Detect which cell encompasses the target text, then output its (X, Y) center coordinate. 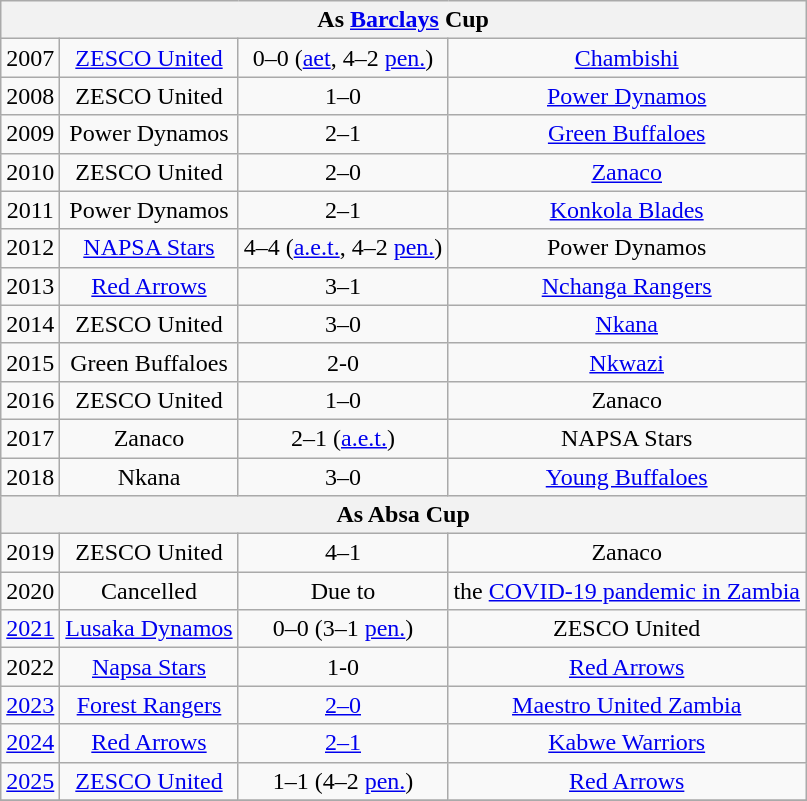
Due to (343, 591)
1-0 (343, 667)
2019 (30, 553)
4–4 (a.e.t., 4–2 pen.) (343, 248)
2020 (30, 591)
Lusaka Dynamos (149, 629)
1–1 (4–2 pen.) (343, 781)
2021 (30, 629)
4–1 (343, 553)
2018 (30, 477)
As Absa Cup (404, 515)
2–1 (a.e.t.) (343, 438)
2-0 (343, 362)
2010 (30, 172)
2011 (30, 210)
the COVID-19 pandemic in Zambia (627, 591)
0–0 (3–1 pen.) (343, 629)
Young Buffaloes (627, 477)
2008 (30, 96)
3–1 (343, 286)
2015 (30, 362)
Cancelled (149, 591)
Konkola Blades (627, 210)
2007 (30, 58)
2009 (30, 134)
2016 (30, 400)
2012 (30, 248)
0–0 (aet, 4–2 pen.) (343, 58)
2023 (30, 705)
2025 (30, 781)
Napsa Stars (149, 667)
2017 (30, 438)
2022 (30, 667)
Nchanga Rangers (627, 286)
As Barclays Cup (404, 20)
2024 (30, 743)
2013 (30, 286)
Chambishi (627, 58)
Kabwe Warriors (627, 743)
2014 (30, 324)
Maestro United Zambia (627, 705)
Forest Rangers (149, 705)
Nkwazi (627, 362)
